Locate the cell with the specified text and output its (X, Y) center coordinate. 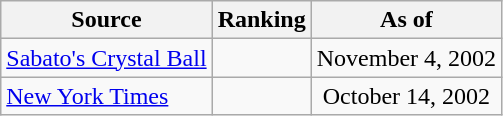
Sabato's Crystal Ball (106, 58)
As of (406, 20)
Source (106, 20)
New York Times (106, 96)
October 14, 2002 (406, 96)
November 4, 2002 (406, 58)
Ranking (262, 20)
